Return [x, y] of the center of cell containing provided text 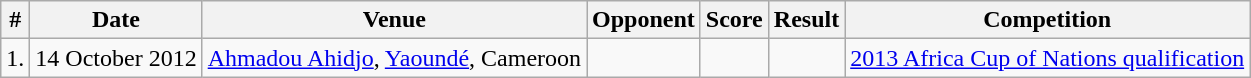
Score [734, 20]
# [16, 20]
Date [116, 20]
1. [16, 58]
14 October 2012 [116, 58]
2013 Africa Cup of Nations qualification [1048, 58]
Ahmadou Ahidjo, Yaoundé, Cameroon [394, 58]
Opponent [644, 20]
Venue [394, 20]
Result [806, 20]
Competition [1048, 20]
